Return (X, Y) of the center of cell containing provided text 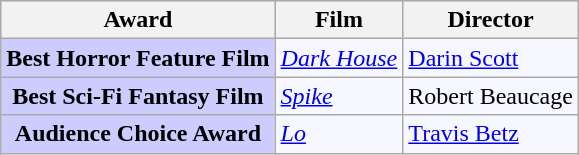
Audience Choice Award (138, 134)
Director (491, 20)
Award (138, 20)
Dark House (339, 58)
Robert Beaucage (491, 96)
Film (339, 20)
Lo (339, 134)
Spike (339, 96)
Darin Scott (491, 58)
Best Sci-Fi Fantasy Film (138, 96)
Best Horror Feature Film (138, 58)
Travis Betz (491, 134)
